Find where the given text appears and provide that cell's center as [x, y] coordinate. 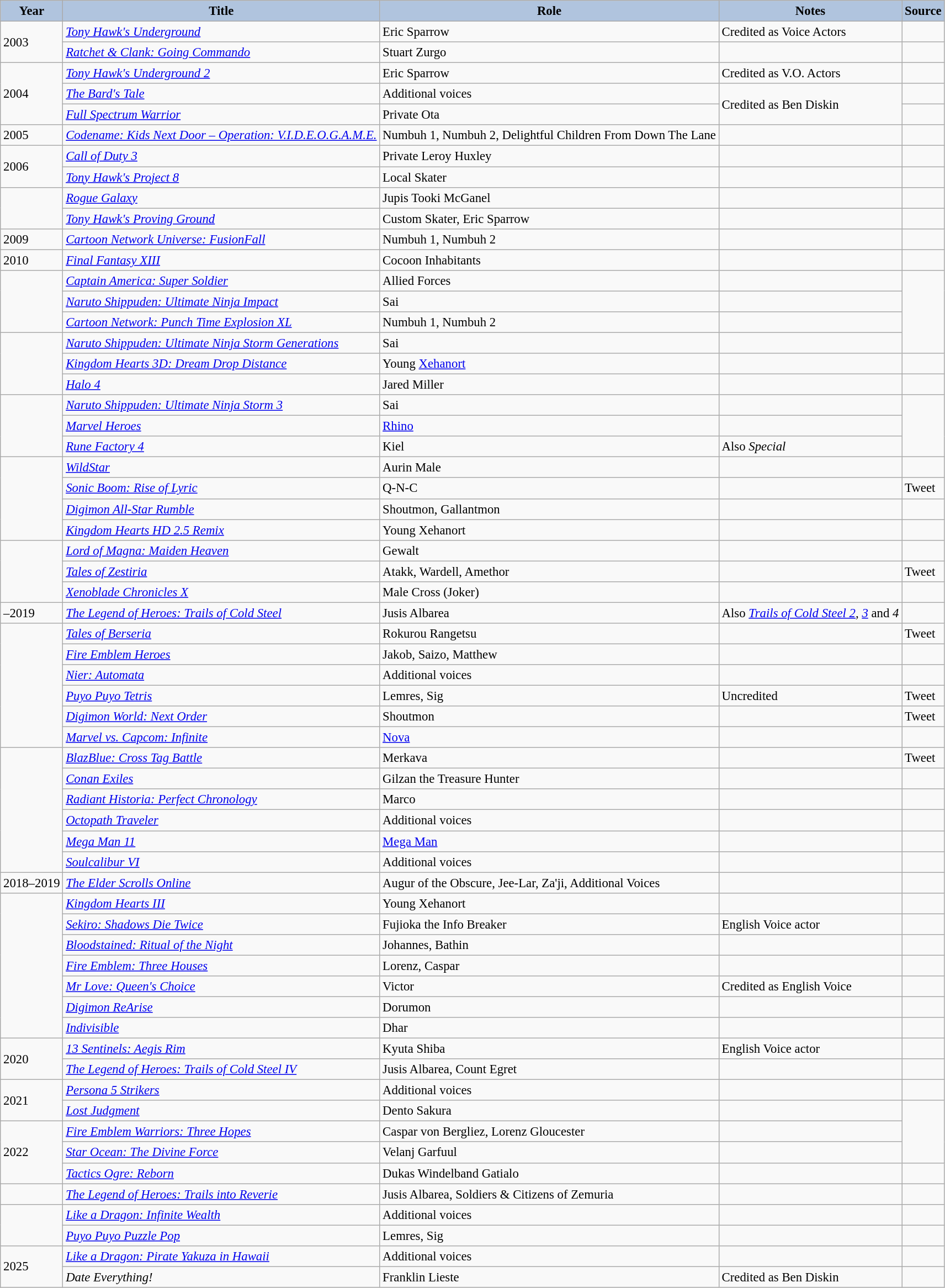
Rune Factory 4 [221, 447]
Sonic Boom: Rise of Lyric [221, 489]
Indivisible [221, 1028]
Augur of the Obscure, Jee-Lar, Za'ji, Additional Voices [549, 883]
Codename: Kids Next Door – Operation: V.I.D.E.O.G.A.M.E. [221, 135]
Star Ocean: The Divine Force [221, 1153]
2005 [32, 135]
The Elder Scrolls Online [221, 883]
Q-N-C [549, 489]
Numbuh 1, Numbuh 2, Delightful Children From Down The Lane [549, 135]
The Legend of Heroes: Trails of Cold Steel [221, 613]
Fire Emblem Warriors: Three Hopes [221, 1132]
Credited as English Voice [810, 987]
Naruto Shippuden: Ultimate Ninja Impact [221, 301]
13 Sentinels: Aegis Rim [221, 1049]
Full Spectrum Warrior [221, 115]
Caspar von Bergliez, Lorenz Gloucester [549, 1132]
Lord of Magna: Maiden Heaven [221, 550]
Jared Miller [549, 385]
Male Cross (Joker) [549, 592]
Kingdom Hearts 3D: Dream Drop Distance [221, 364]
BlazBlue: Cross Tag Battle [221, 758]
Shoutmon, Gallantmon [549, 509]
Jakob, Saizo, Matthew [549, 654]
The Legend of Heroes: Trails of Cold Steel IV [221, 1069]
2004 [32, 94]
Private Ota [549, 115]
Custom Skater, Eric Sparrow [549, 219]
Lorenz, Caspar [549, 966]
Cocoon Inhabitants [549, 260]
Uncredited [810, 696]
2003 [32, 42]
Puyo Puyo Tetris [221, 696]
2025 [32, 1266]
Fire Emblem Heroes [221, 654]
Jupis Tooki McGanel [549, 198]
Tony Hawk's Underground 2 [221, 73]
Xenoblade Chronicles X [221, 592]
Jusis Albarea [549, 613]
Bloodstained: Ritual of the Night [221, 945]
Dukas Windelband Gatialo [549, 1173]
Cartoon Network: Punch Time Explosion XL [221, 322]
Shoutmon [549, 717]
Victor [549, 987]
Cartoon Network Universe: FusionFall [221, 239]
Also Trails of Cold Steel 2, 3 and 4 [810, 613]
Kiel [549, 447]
Credited as V.O. Actors [810, 73]
Ratchet & Clank: Going Commando [221, 52]
2009 [32, 239]
Sekiro: Shadows Die Twice [221, 924]
Dhar [549, 1028]
Persona 5 Strikers [221, 1090]
Franklin Lieste [549, 1277]
Allied Forces [549, 281]
Tony Hawk's Project 8 [221, 177]
2020 [32, 1059]
The Bard's Tale [221, 94]
Also Special [810, 447]
Merkava [549, 758]
Jusis Albarea, Soldiers & Citizens of Zemuria [549, 1194]
Local Skater [549, 177]
Gewalt [549, 550]
Tales of Berseria [221, 634]
2022 [32, 1153]
Radiant Historia: Perfect Chronology [221, 800]
Tony Hawk's Proving Ground [221, 219]
Kingdom Hearts III [221, 903]
Date Everything! [221, 1277]
Dorumon [549, 1007]
Like a Dragon: Pirate Yakuza in Hawaii [221, 1257]
Tales of Zestiria [221, 571]
WildStar [221, 468]
Rokurou Rangetsu [549, 634]
Velanj Garfuul [549, 1153]
2010 [32, 260]
Fire Emblem: Three Houses [221, 966]
Soulcalibur VI [221, 862]
Digimon ReArise [221, 1007]
Digimon All-Star Rumble [221, 509]
2018–2019 [32, 883]
Jusis Albarea, Count Egret [549, 1069]
Octopath Traveler [221, 820]
Mega Man 11 [221, 841]
The Legend of Heroes: Trails into Reverie [221, 1194]
Role [549, 11]
Marvel vs. Capcom: Infinite [221, 738]
Mr Love: Queen's Choice [221, 987]
Notes [810, 11]
Lost Judgment [221, 1111]
–2019 [32, 613]
Marco [549, 800]
2021 [32, 1101]
Kingdom Hearts HD 2.5 Remix [221, 530]
Year [32, 11]
Naruto Shippuden: Ultimate Ninja Storm Generations [221, 343]
Puyo Puyo Puzzle Pop [221, 1236]
Mega Man [549, 841]
2006 [32, 167]
Tony Hawk's Underground [221, 32]
Final Fantasy XIII [221, 260]
Conan Exiles [221, 779]
Call of Duty 3 [221, 156]
Dento Sakura [549, 1111]
Digimon World: Next Order [221, 717]
Private Leroy Huxley [549, 156]
Title [221, 11]
Naruto Shippuden: Ultimate Ninja Storm 3 [221, 405]
Nier: Automata [221, 675]
Rogue Galaxy [221, 198]
Halo 4 [221, 385]
Rhino [549, 426]
Gilzan the Treasure Hunter [549, 779]
Source [923, 11]
Atakk, Wardell, Amethor [549, 571]
Marvel Heroes [221, 426]
Johannes, Bathin [549, 945]
Fujioka the Info Breaker [549, 924]
Kyuta Shiba [549, 1049]
Aurin Male [549, 468]
Like a Dragon: Infinite Wealth [221, 1215]
Nova [549, 738]
Tactics Ogre: Reborn [221, 1173]
Stuart Zurgo [549, 52]
Captain America: Super Soldier [221, 281]
Credited as Voice Actors [810, 32]
